Pinpoint the cell where the given text exists, returning its [x, y] midpoint coordinate. 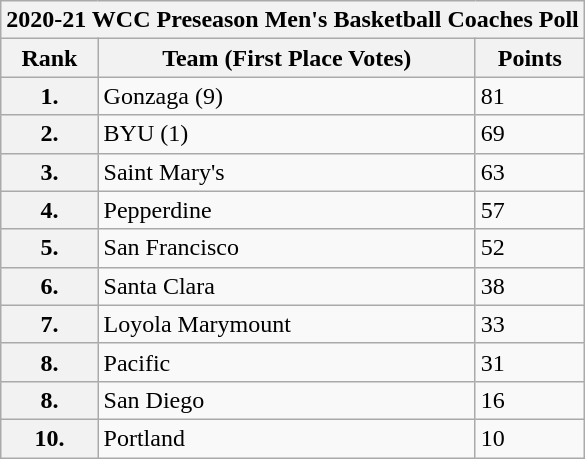
31 [530, 362]
81 [530, 96]
7. [50, 324]
63 [530, 172]
69 [530, 134]
5. [50, 248]
10. [50, 438]
San Francisco [286, 248]
Saint Mary's [286, 172]
2020-21 WCC Preseason Men's Basketball Coaches Poll [293, 20]
52 [530, 248]
6. [50, 286]
10 [530, 438]
Pacific [286, 362]
16 [530, 400]
33 [530, 324]
Portland [286, 438]
Pepperdine [286, 210]
Gonzaga (9) [286, 96]
BYU (1) [286, 134]
57 [530, 210]
3. [50, 172]
4. [50, 210]
San Diego [286, 400]
Points [530, 58]
Santa Clara [286, 286]
Team (First Place Votes) [286, 58]
Loyola Marymount [286, 324]
Rank [50, 58]
1. [50, 96]
2. [50, 134]
38 [530, 286]
